Output the (x, y) coordinate of the center of the cell containing the given text.  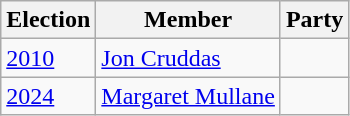
Member (188, 20)
Jon Cruddas (188, 58)
Election (48, 20)
2010 (48, 58)
2024 (48, 96)
Margaret Mullane (188, 96)
Party (314, 20)
